Output the [X, Y] coordinate of the center of the cell containing the given text.  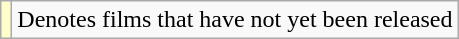
Denotes films that have not yet been released [235, 20]
